Capture the cell that displays the provided text and extract its (x, y) central coordinate. 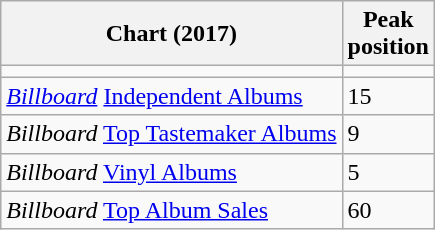
15 (388, 96)
9 (388, 134)
60 (388, 210)
5 (388, 172)
Billboard Top Tastemaker Albums (172, 134)
Chart (2017) (172, 34)
Billboard Vinyl Albums (172, 172)
Peak position (388, 34)
Billboard Independent Albums (172, 96)
Billboard Top Album Sales (172, 210)
